Locate the cell with the specified text and output its (X, Y) center coordinate. 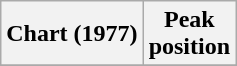
Chart (1977) (72, 34)
Peakposition (189, 34)
